Determine the (X, Y) coordinate at the center of the cell enclosing the given text.  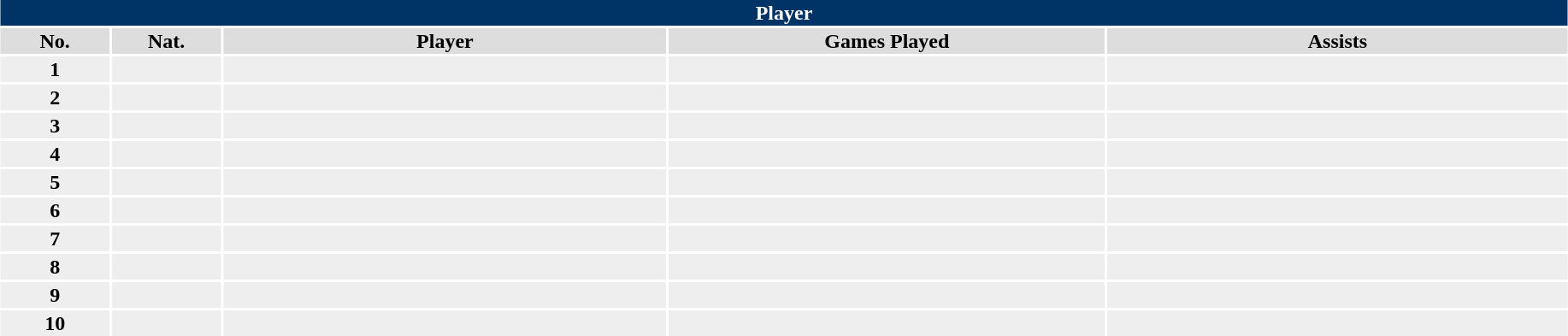
3 (55, 126)
Assists (1337, 41)
7 (55, 239)
9 (55, 295)
2 (55, 97)
Games Played (887, 41)
1 (55, 69)
10 (55, 323)
6 (55, 210)
4 (55, 154)
8 (55, 267)
Nat. (166, 41)
5 (55, 182)
No. (55, 41)
